Search for the cell housing the specified text and yield its (x, y) center coordinate. 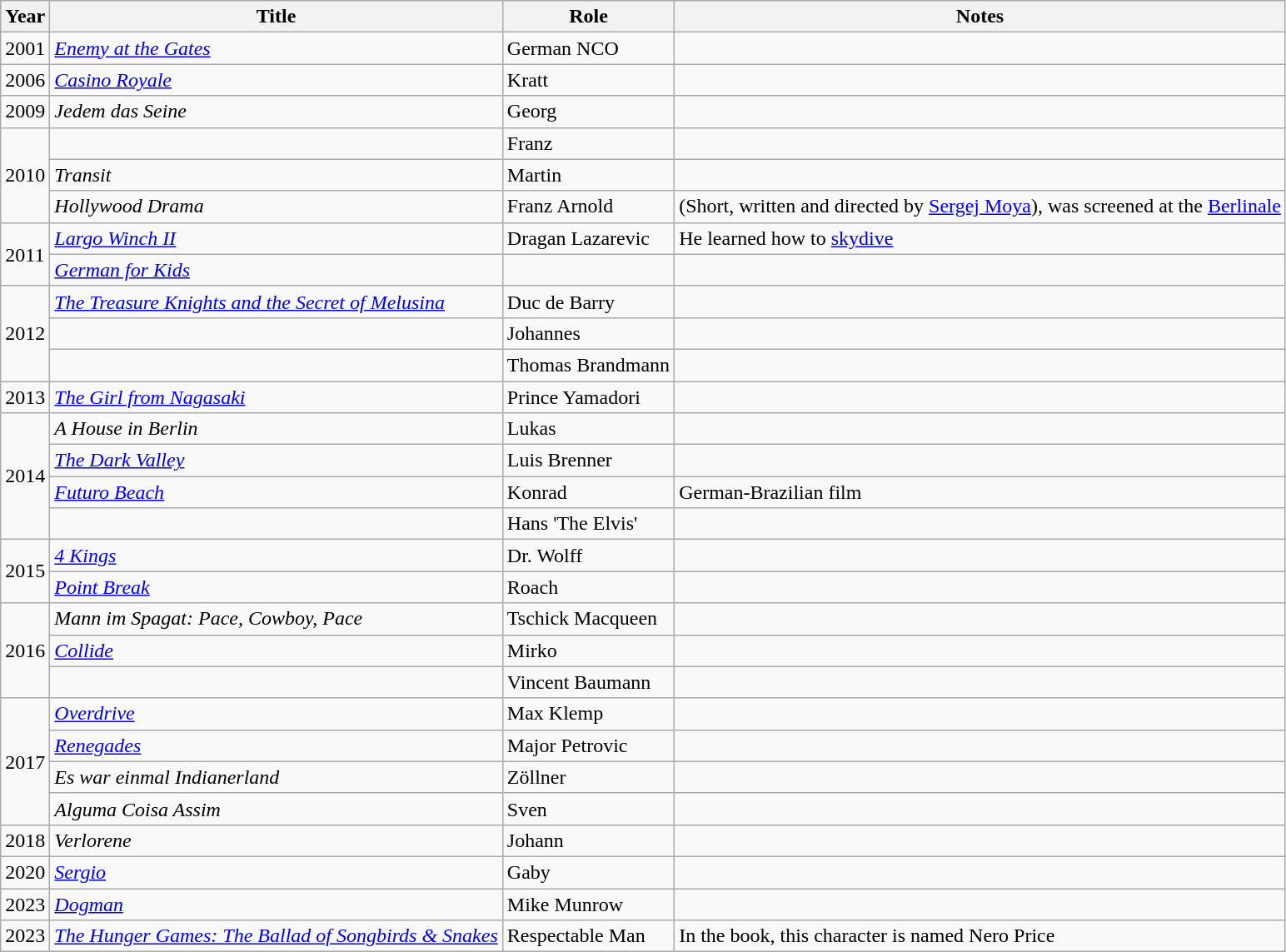
Futuro Beach (277, 492)
Enemy at the Gates (277, 48)
Respectable Man (588, 936)
2016 (25, 650)
Hollywood Drama (277, 207)
Prince Yamadori (588, 397)
2017 (25, 761)
Major Petrovic (588, 745)
Luis Brenner (588, 461)
2009 (25, 112)
2013 (25, 397)
Jedem das Seine (277, 112)
Verlorene (277, 840)
Lukas (588, 429)
2014 (25, 476)
Transit (277, 175)
Martin (588, 175)
The Dark Valley (277, 461)
Dogman (277, 904)
Mann im Spagat: Pace, Cowboy, Pace (277, 619)
Tschick Macqueen (588, 619)
Vincent Baumann (588, 682)
Duc de Barry (588, 302)
Kratt (588, 80)
Role (588, 17)
In the book, this character is named Nero Price (980, 936)
Point Break (277, 587)
Konrad (588, 492)
2020 (25, 872)
Franz Arnold (588, 207)
Notes (980, 17)
Es war einmal Indianerland (277, 777)
2001 (25, 48)
Alguma Coisa Assim (277, 809)
2018 (25, 840)
The Hunger Games: The Ballad of Songbirds & Snakes (277, 936)
German NCO (588, 48)
The Treasure Knights and the Secret of Melusina (277, 302)
A House in Berlin (277, 429)
2012 (25, 333)
Dr. Wolff (588, 556)
German for Kids (277, 270)
2010 (25, 175)
Johann (588, 840)
2015 (25, 571)
Sergio (277, 872)
Year (25, 17)
Roach (588, 587)
German-Brazilian film (980, 492)
Largo Winch II (277, 238)
Mike Munrow (588, 904)
He learned how to skydive (980, 238)
Sven (588, 809)
Johannes (588, 333)
Franz (588, 143)
The Girl from Nagasaki (277, 397)
Overdrive (277, 714)
(Short, written and directed by Sergej Moya), was screened at the Berlinale (980, 207)
Mirko (588, 650)
Casino Royale (277, 80)
2011 (25, 254)
Title (277, 17)
Hans 'The Elvis' (588, 524)
Dragan Lazarevic (588, 238)
4 Kings (277, 556)
Max Klemp (588, 714)
Renegades (277, 745)
Georg (588, 112)
Thomas Brandmann (588, 365)
Zöllner (588, 777)
Collide (277, 650)
Gaby (588, 872)
2006 (25, 80)
